Identify which cell holds the provided text, then report its [x, y] central coordinate. 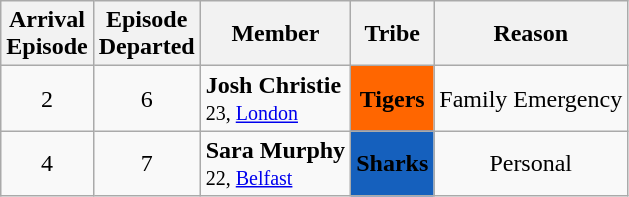
Reason [531, 34]
2 [47, 98]
EpisodeDeparted [146, 34]
Personal [531, 164]
6 [146, 98]
Tigers [392, 98]
7 [146, 164]
Josh Christie23, London [275, 98]
ArrivalEpisode [47, 34]
Sara Murphy22, Belfast [275, 164]
Member [275, 34]
Tribe [392, 34]
Family Emergency [531, 98]
4 [47, 164]
Sharks [392, 164]
